Capture the cell that displays the provided text and extract its (X, Y) central coordinate. 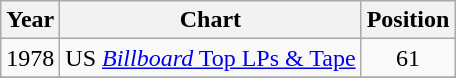
Year (30, 20)
Chart (210, 20)
1978 (30, 58)
61 (408, 58)
US Billboard Top LPs & Tape (210, 58)
Position (408, 20)
